Output the (x, y) coordinate of the center of the cell containing the given text.  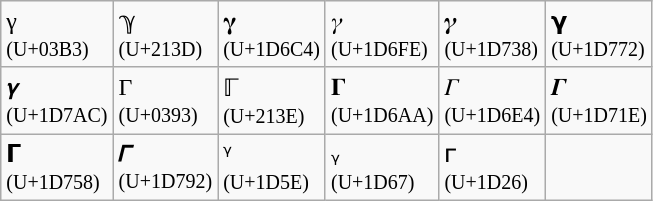
ℽ(U+213D) (166, 34)
𝜸(U+1D738) (492, 34)
𝞬(U+1D7AC) (57, 100)
ᴦ(U+1D26) (492, 168)
𝚪(U+1D6AA) (382, 100)
𝞒(U+1D792) (166, 168)
ᵧ(U+1D67) (382, 168)
ℾ(U+213E) (272, 100)
𝝲(U+1D772) (600, 34)
𝛄(U+1D6C4) (272, 34)
𝛾(U+1D6FE) (382, 34)
𝝘(U+1D758) (57, 168)
𝛤(U+1D6E4) (492, 100)
γ(U+03B3) (57, 34)
𝜞(U+1D71E) (600, 100)
ᵞ(U+1D5E) (272, 168)
Γ(U+0393) (166, 100)
